Capture the cell that displays the provided text and extract its (x, y) central coordinate. 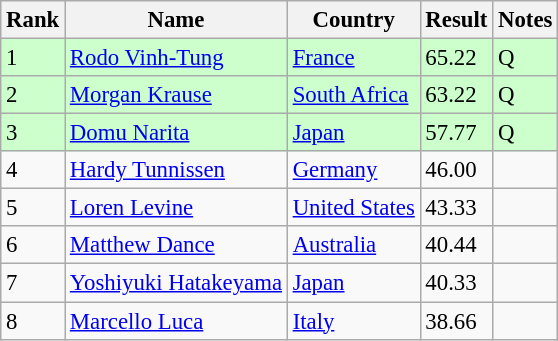
65.22 (456, 58)
Germany (354, 170)
63.22 (456, 95)
57.77 (456, 133)
Name (176, 20)
Domu Narita (176, 133)
Rank (33, 20)
Rodo Vinh-Tung (176, 58)
38.66 (456, 321)
5 (33, 208)
7 (33, 283)
8 (33, 321)
France (354, 58)
Australia (354, 245)
40.33 (456, 283)
6 (33, 245)
Notes (526, 20)
South Africa (354, 95)
Loren Levine (176, 208)
4 (33, 170)
Yoshiyuki Hatakeyama (176, 283)
Italy (354, 321)
United States (354, 208)
Result (456, 20)
40.44 (456, 245)
Matthew Dance (176, 245)
Hardy Tunnissen (176, 170)
46.00 (456, 170)
1 (33, 58)
Country (354, 20)
2 (33, 95)
43.33 (456, 208)
Morgan Krause (176, 95)
3 (33, 133)
Marcello Luca (176, 321)
